For the text-containing cell, return its midpoint in (X, Y) coordinate format. 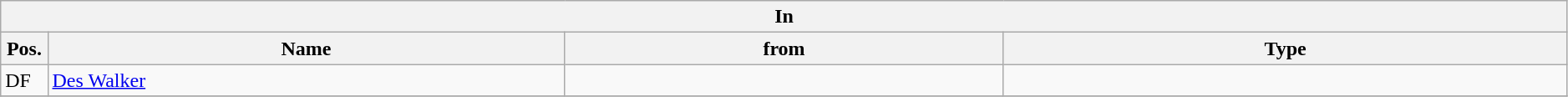
Name (306, 48)
from (784, 48)
In (784, 17)
DF (24, 80)
Pos. (24, 48)
Type (1285, 48)
Des Walker (306, 80)
